Output the [x, y] coordinate of the center of the cell containing the given text.  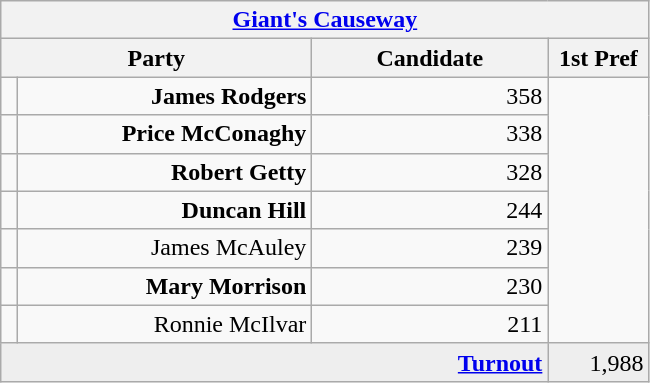
James McAuley [164, 248]
Ronnie McIlvar [164, 324]
211 [430, 324]
Robert Getty [164, 172]
338 [430, 134]
230 [430, 286]
1,988 [598, 362]
1st Pref [598, 58]
Candidate [430, 58]
244 [430, 210]
Duncan Hill [164, 210]
239 [430, 248]
Turnout [274, 362]
Price McConaghy [164, 134]
Party [156, 58]
358 [430, 96]
James Rodgers [164, 96]
328 [430, 172]
Mary Morrison [164, 286]
Giant's Causeway [325, 20]
